Identify which cell holds the provided text, then report its (x, y) central coordinate. 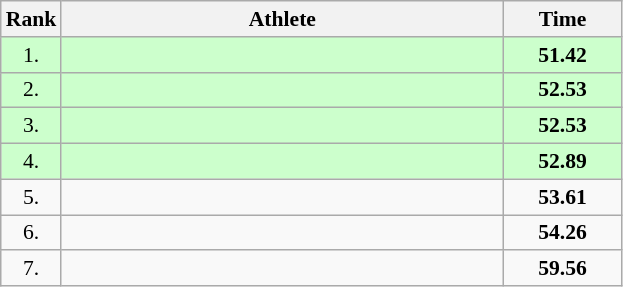
51.42 (562, 55)
2. (32, 90)
5. (32, 197)
Time (562, 19)
4. (32, 162)
3. (32, 126)
Athlete (282, 19)
54.26 (562, 233)
52.89 (562, 162)
7. (32, 269)
1. (32, 55)
53.61 (562, 197)
59.56 (562, 269)
Rank (32, 19)
6. (32, 233)
